Determine the (X, Y) coordinate at the center of the cell enclosing the given text.  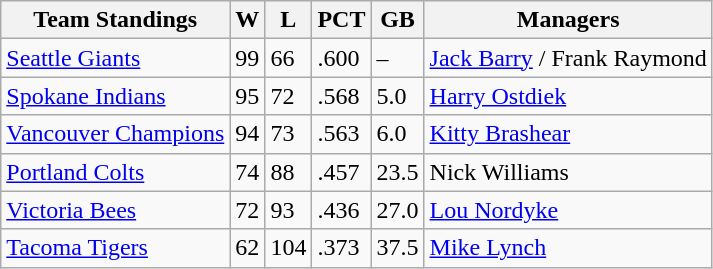
66 (288, 58)
.568 (342, 96)
99 (248, 58)
Vancouver Champions (116, 134)
23.5 (398, 172)
6.0 (398, 134)
62 (248, 248)
27.0 (398, 210)
Portland Colts (116, 172)
Seattle Giants (116, 58)
94 (248, 134)
Kitty Brashear (568, 134)
95 (248, 96)
37.5 (398, 248)
Mike Lynch (568, 248)
.436 (342, 210)
.563 (342, 134)
W (248, 20)
5.0 (398, 96)
73 (288, 134)
GB (398, 20)
– (398, 58)
Harry Ostdiek (568, 96)
Spokane Indians (116, 96)
Lou Nordyke (568, 210)
Managers (568, 20)
.457 (342, 172)
L (288, 20)
.373 (342, 248)
88 (288, 172)
104 (288, 248)
Tacoma Tigers (116, 248)
Victoria Bees (116, 210)
Team Standings (116, 20)
PCT (342, 20)
.600 (342, 58)
Jack Barry / Frank Raymond (568, 58)
74 (248, 172)
93 (288, 210)
Nick Williams (568, 172)
